Detect which cell encompasses the target text, then output its (x, y) center coordinate. 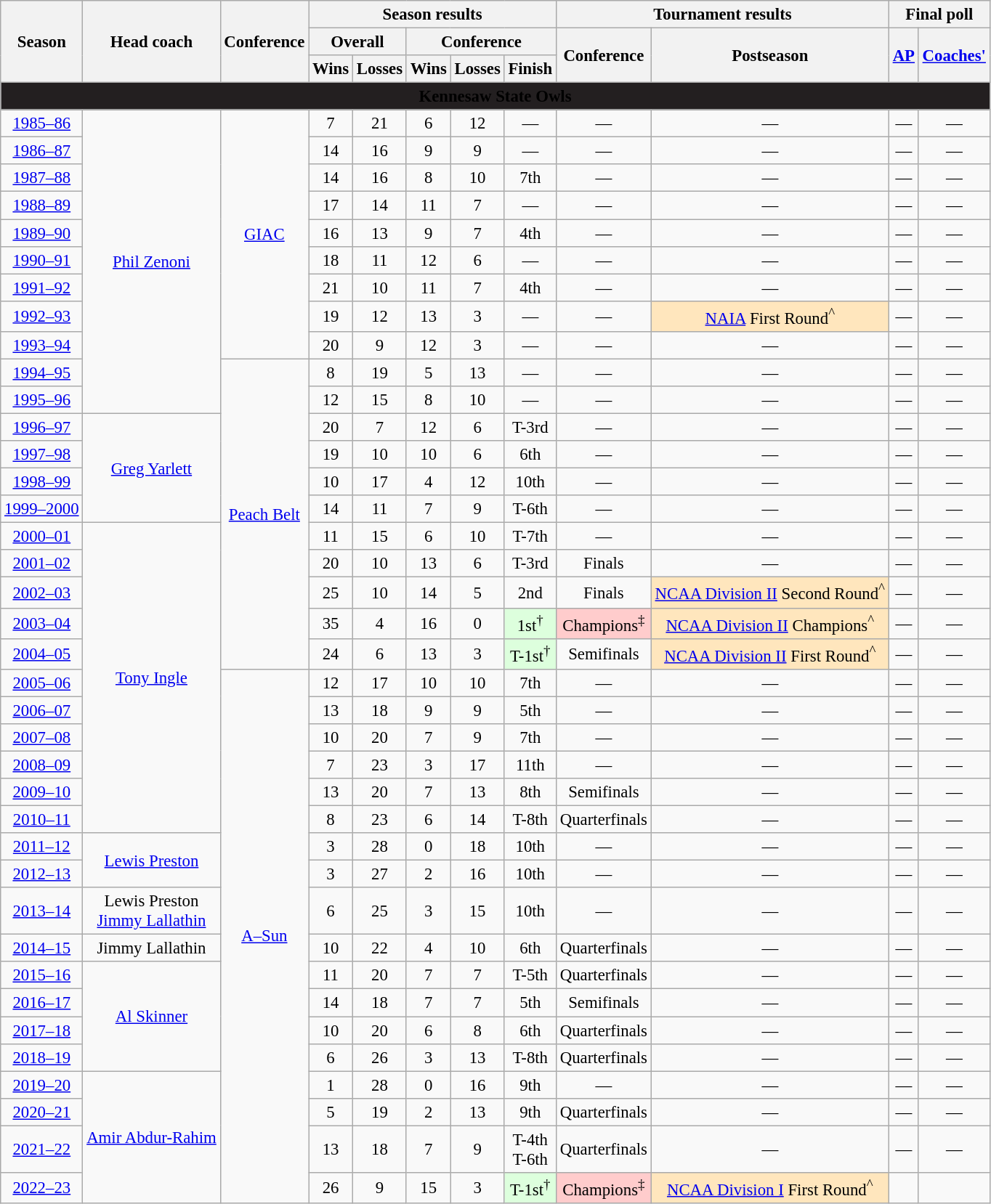
GIAC (264, 234)
1987–88 (42, 178)
Lewis Preston (151, 860)
NCAA Division I First Round^ (770, 1188)
2019–20 (42, 1085)
27 (379, 874)
T-7th (530, 537)
2006–07 (42, 710)
Coaches' (954, 55)
A–Sun (264, 937)
2005–06 (42, 683)
1995–96 (42, 400)
11th (530, 765)
2004–05 (42, 654)
NCAA Division II First Round^ (770, 654)
2003–04 (42, 623)
Amir Abdur-Rahim (151, 1137)
2011–12 (42, 847)
1 (331, 1085)
2016–17 (42, 1003)
Season results (433, 15)
24 (331, 654)
2013–14 (42, 911)
2008–09 (42, 765)
1st† (530, 623)
Overall (357, 42)
2000–01 (42, 537)
Lewis PrestonJimmy Lallathin (151, 911)
1993–94 (42, 346)
Al Skinner (151, 1016)
2007–08 (42, 738)
1998–99 (42, 482)
2018–19 (42, 1057)
Jimmy Lallathin (151, 948)
2020–21 (42, 1112)
Season (42, 42)
1986–87 (42, 151)
2nd (530, 593)
2021–22 (42, 1149)
2010–11 (42, 820)
Final poll (939, 15)
T-6th (530, 509)
2009–10 (42, 792)
Finish (530, 69)
2017–18 (42, 1030)
Phil Zenoni (151, 261)
1996–97 (42, 427)
Head coach (151, 42)
Tournament results (722, 15)
2015–16 (42, 975)
NAIA First Round^ (770, 316)
1997–98 (42, 455)
35 (331, 623)
8th (530, 792)
NCAA Division II Second Round^ (770, 593)
1999–2000 (42, 509)
1991–92 (42, 288)
2002–03 (42, 593)
Postseason (770, 55)
2014–15 (42, 948)
22 (379, 948)
T-4th T-6th (530, 1149)
2001–02 (42, 564)
2022–23 (42, 1188)
1989–90 (42, 233)
1988–89 (42, 206)
AP (904, 55)
1994–95 (42, 373)
Greg Yarlett (151, 468)
Kennesaw State Owls (495, 97)
Peach Belt (264, 514)
1990–91 (42, 260)
NCAA Division II Champions^ (770, 623)
Tony Ingle (151, 678)
1992–93 (42, 316)
T-5th (530, 975)
2012–13 (42, 874)
1985–86 (42, 123)
